From the cell containing the given text, extract its center point as (X, Y) coordinate. 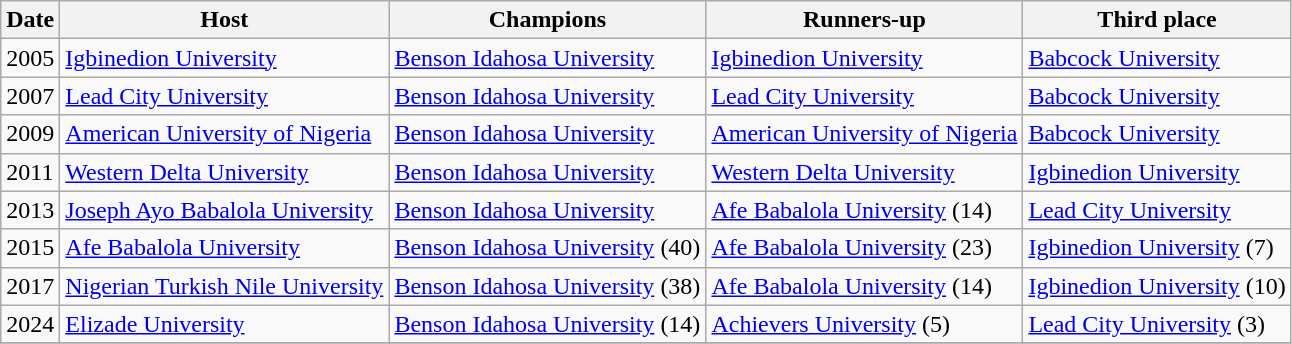
Champions (548, 20)
Host (224, 20)
Date (30, 20)
Benson Idahosa University (38) (548, 286)
Nigerian Turkish Nile University (224, 286)
Runners-up (864, 20)
2024 (30, 324)
Achievers University (5) (864, 324)
Igbinedion University (7) (1157, 248)
Benson Idahosa University (14) (548, 324)
Igbinedion University (10) (1157, 286)
Elizade University (224, 324)
2017 (30, 286)
Afe Babalola University (23) (864, 248)
2009 (30, 134)
2005 (30, 58)
Afe Babalola University (224, 248)
2011 (30, 172)
2015 (30, 248)
Benson Idahosa University (40) (548, 248)
Third place (1157, 20)
2013 (30, 210)
2007 (30, 96)
Joseph Ayo Babalola University (224, 210)
Lead City University (3) (1157, 324)
